Identify which cell holds the provided text, then report its (x, y) central coordinate. 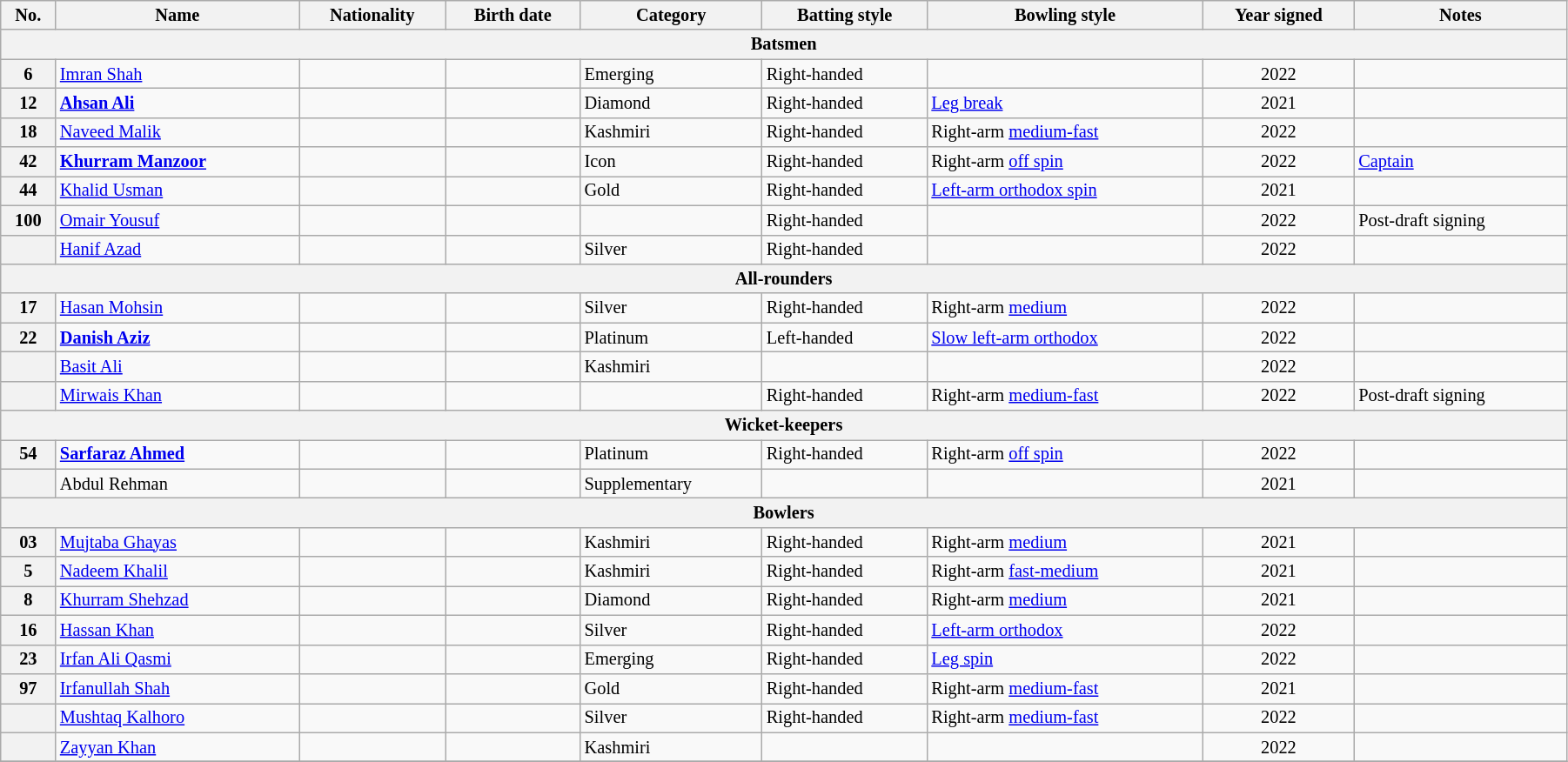
Captain (1460, 162)
Slow left-arm orthodox (1065, 338)
Bowling style (1065, 15)
Icon (672, 162)
No. (28, 15)
Wicket-keepers (784, 425)
Left-arm orthodox (1065, 630)
Irfan Ali Qasmi (178, 659)
Sarfaraz Ahmed (178, 454)
Imran Shah (178, 74)
23 (28, 659)
Year signed (1278, 15)
Danish Aziz (178, 338)
42 (28, 162)
17 (28, 308)
Zayyan Khan (178, 747)
Left-handed (845, 338)
5 (28, 571)
12 (28, 103)
Hanif Azad (178, 250)
Khurram Manzoor (178, 162)
Irfanullah Shah (178, 688)
Abdul Rehman (178, 484)
Omair Yousuf (178, 220)
44 (28, 190)
8 (28, 600)
Mirwais Khan (178, 396)
Batsmen (784, 44)
Nadeem Khalil (178, 571)
Notes (1460, 15)
Leg spin (1065, 659)
54 (28, 454)
Basit Ali (178, 366)
Category (672, 15)
Khurram Shehzad (178, 600)
6 (28, 74)
Naveed Malik (178, 132)
Right-arm fast-medium (1065, 571)
Batting style (845, 15)
22 (28, 338)
Left-arm orthodox spin (1065, 190)
03 (28, 542)
Mujtaba Ghayas (178, 542)
16 (28, 630)
Nationality (372, 15)
100 (28, 220)
Hasan Mohsin (178, 308)
Supplementary (672, 484)
97 (28, 688)
Bowlers (784, 512)
18 (28, 132)
Hassan Khan (178, 630)
Name (178, 15)
All-rounders (784, 278)
Leg break (1065, 103)
Ahsan Ali (178, 103)
Birth date (513, 15)
Khalid Usman (178, 190)
Mushtaq Kalhoro (178, 718)
